Return the (x, y) coordinate for the center point of the cell that contains the specified text.  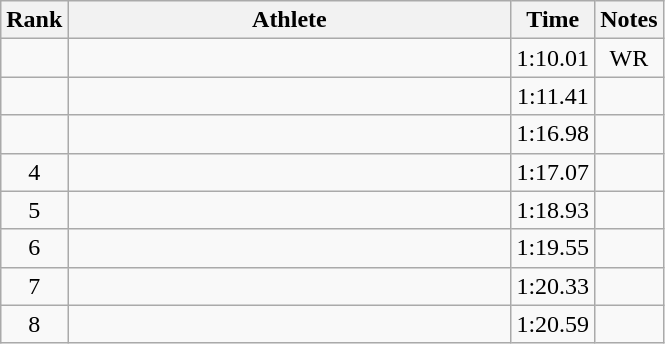
1:20.33 (553, 286)
1:18.93 (553, 210)
1:16.98 (553, 134)
6 (34, 248)
7 (34, 286)
1:19.55 (553, 248)
5 (34, 210)
Rank (34, 20)
1:10.01 (553, 58)
8 (34, 324)
1:17.07 (553, 172)
1:11.41 (553, 96)
WR (629, 58)
Athlete (290, 20)
Notes (629, 20)
4 (34, 172)
1:20.59 (553, 324)
Time (553, 20)
